Scan for the cell matching the given text and deliver its (X, Y) coordinate at center. 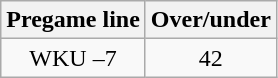
WKU –7 (74, 58)
42 (210, 58)
Over/under (210, 20)
Pregame line (74, 20)
